Detect which cell encompasses the target text, then output its [x, y] center coordinate. 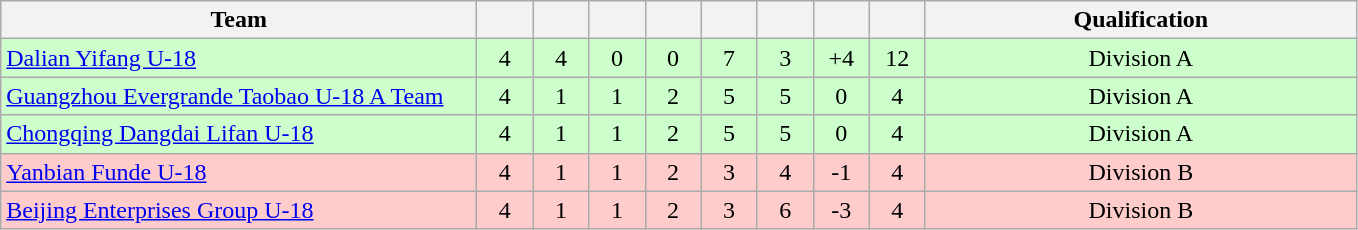
Guangzhou Evergrande Taobao U-18 A Team [239, 96]
Chongqing Dangdai Lifan U-18 [239, 134]
Dalian Yifang U-18 [239, 58]
Beijing Enterprises Group U-18 [239, 210]
Team [239, 20]
-1 [841, 172]
-3 [841, 210]
7 [729, 58]
+4 [841, 58]
Qualification [1140, 20]
12 [897, 58]
Yanbian Funde U-18 [239, 172]
6 [785, 210]
